Determine the (X, Y) coordinate at the center of the cell enclosing the given text.  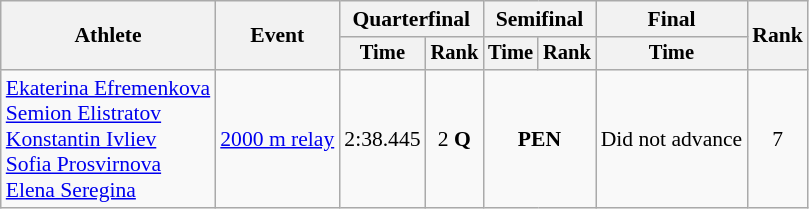
Ekaterina EfremenkovaSemion ElistratovKonstantin IvlievSofia ProsvirnovaElena Seregina (108, 139)
2:38.445 (382, 139)
Quarterfinal (411, 19)
Did not advance (672, 139)
Final (672, 19)
7 (778, 139)
PEN (539, 139)
2 Q (455, 139)
Event (277, 36)
Semifinal (539, 19)
Athlete (108, 36)
2000 m relay (277, 139)
